Search for the cell housing the specified text and yield its [X, Y] center coordinate. 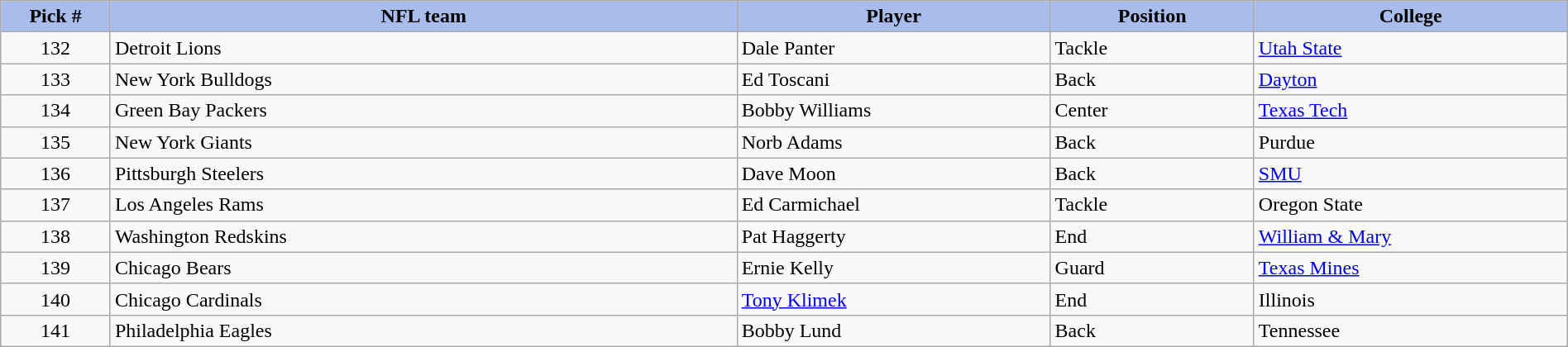
New York Bulldogs [423, 79]
Dayton [1411, 79]
Bobby Williams [893, 111]
Player [893, 17]
Utah State [1411, 48]
Ernie Kelly [893, 268]
Norb Adams [893, 142]
Dale Panter [893, 48]
138 [56, 236]
Washington Redskins [423, 236]
135 [56, 142]
Center [1152, 111]
Texas Mines [1411, 268]
NFL team [423, 17]
Pat Haggerty [893, 236]
Tony Klimek [893, 299]
Tennessee [1411, 330]
Ed Toscani [893, 79]
Pittsburgh Steelers [423, 173]
Texas Tech [1411, 111]
Illinois [1411, 299]
Green Bay Packers [423, 111]
William & Mary [1411, 236]
Ed Carmichael [893, 205]
Dave Moon [893, 173]
College [1411, 17]
Chicago Cardinals [423, 299]
Position [1152, 17]
Detroit Lions [423, 48]
137 [56, 205]
SMU [1411, 173]
Philadelphia Eagles [423, 330]
Guard [1152, 268]
139 [56, 268]
Purdue [1411, 142]
Bobby Lund [893, 330]
136 [56, 173]
140 [56, 299]
132 [56, 48]
133 [56, 79]
Los Angeles Rams [423, 205]
Pick # [56, 17]
134 [56, 111]
Oregon State [1411, 205]
141 [56, 330]
Chicago Bears [423, 268]
New York Giants [423, 142]
